Return [x, y] of the center of cell containing provided text 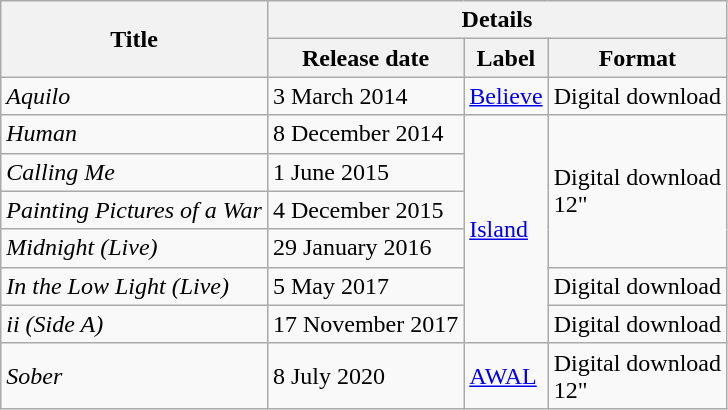
29 January 2016 [365, 248]
In the Low Light (Live) [134, 286]
Midnight (Live) [134, 248]
Format [637, 58]
Label [506, 58]
ii (Side A) [134, 324]
5 May 2017 [365, 286]
Title [134, 39]
Details [496, 20]
Believe [506, 96]
Painting Pictures of a War [134, 210]
3 March 2014 [365, 96]
17 November 2017 [365, 324]
Island [506, 229]
1 June 2015 [365, 172]
Sober [134, 376]
4 December 2015 [365, 210]
AWAL [506, 376]
Aquilo [134, 96]
8 December 2014 [365, 134]
Calling Me [134, 172]
Release date [365, 58]
8 July 2020 [365, 376]
Human [134, 134]
